Provide the (X, Y) coordinate of the cell's center where the given text is located.  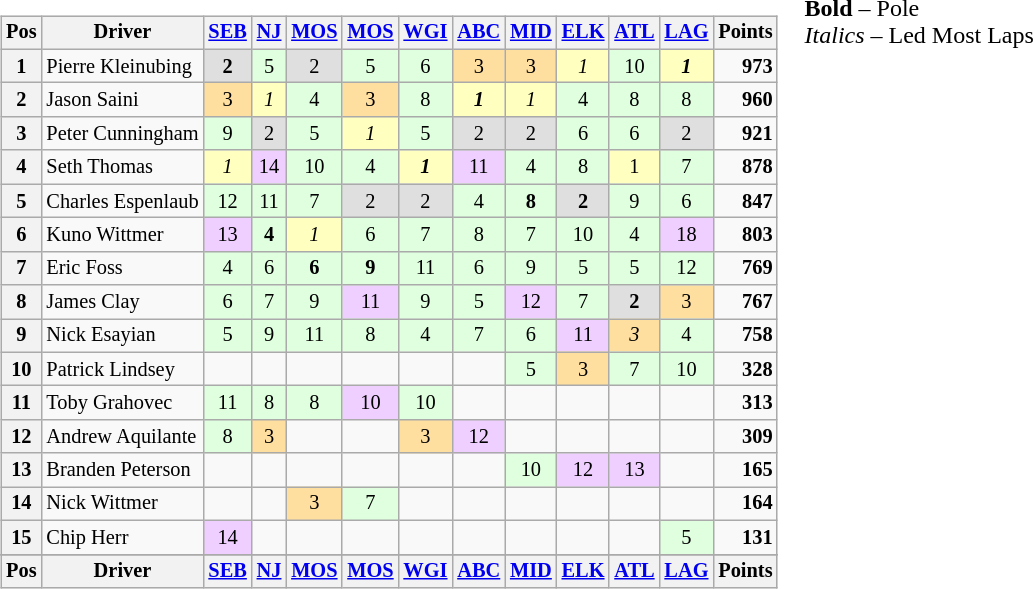
164 (745, 504)
313 (745, 403)
131 (745, 537)
15 (21, 537)
Nick Esayian (122, 336)
Patrick Lindsey (122, 369)
165 (745, 470)
Eric Foss (122, 268)
973 (745, 66)
921 (745, 134)
878 (745, 167)
847 (745, 201)
Branden Peterson (122, 470)
803 (745, 235)
Peter Cunningham (122, 134)
758 (745, 336)
Toby Grahovec (122, 403)
328 (745, 369)
309 (745, 437)
769 (745, 268)
Andrew Aquilante (122, 437)
767 (745, 302)
18 (686, 235)
Pierre Kleinubing (122, 66)
Jason Saini (122, 100)
Charles Espenlaub (122, 201)
Seth Thomas (122, 167)
Kuno Wittmer (122, 235)
Nick Wittmer (122, 504)
960 (745, 100)
James Clay (122, 302)
Chip Herr (122, 537)
